Determine the (X, Y) coordinate at the center of the cell enclosing the given text.  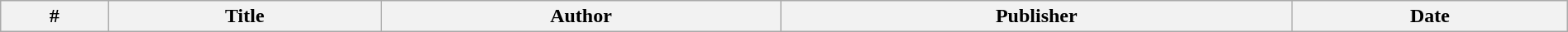
Date (1431, 16)
# (55, 16)
Title (245, 16)
Publisher (1036, 16)
Author (581, 16)
